Return (x, y) of the center of cell containing provided text 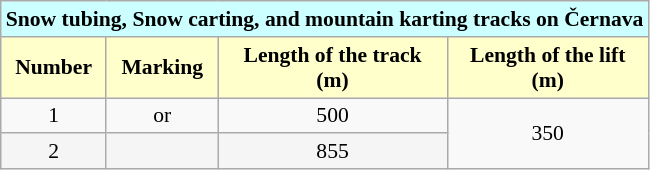
Length of the track(m) (332, 68)
Snow tubing, Snow carting, and mountain karting tracks on Černava (325, 19)
855 (332, 152)
1 (54, 116)
Length of the lift(m) (548, 68)
500 (332, 116)
Number (54, 68)
2 (54, 152)
Marking (162, 68)
350 (548, 134)
or (162, 116)
